Find where the given text appears and provide that cell's center as [X, Y] coordinate. 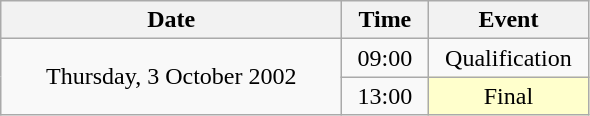
Qualification [508, 58]
Date [172, 20]
Event [508, 20]
Thursday, 3 October 2002 [172, 77]
Time [385, 20]
13:00 [385, 96]
09:00 [385, 58]
Final [508, 96]
